Output the (X, Y) coordinate of the center of the cell containing the given text.  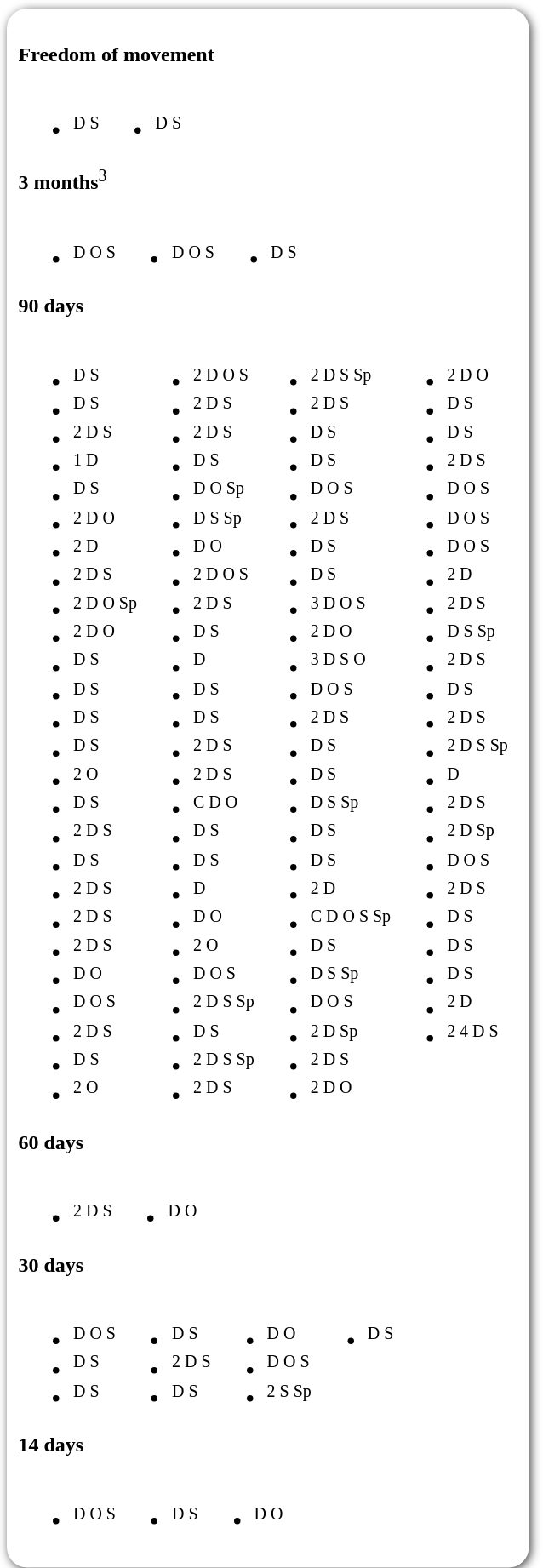
D SD S2 D S1 DD S2 D O2 D2 D S2 D O Sp2 D OD SD SD SD S2 OD S2 D SD S2 D S2 D S2 D SD OD O S2 D SD S2 O (79, 724)
D OD O S2 S Sp (264, 1354)
D O SD SD S (68, 1354)
2 D O S2 D S2 D SD SD O SpD S SpD O2 D O S2 D SD SDD SD S2 D S2 D SC D OD SD SDD O2 OD O S2 D S SpD S2 D S Sp2 D S (199, 724)
2 D S (66, 1204)
D S2 D SD S (165, 1354)
2 D S Sp2 D SD SD SD O S2 D SD SD S3 D O S2 D O3 D S OD O S2 D SD SD SD S SpD SD S2 DC D O S SpD SD S SpD O S2 D Sp2 D S2 D O (325, 724)
2 D OD SD S2 D SD O SD O SD O S2 D2 D SD S Sp2 D SD S2 D S2 D S SpD2 D S2 D SpD O S2 D SD SD SD S2 D2 4 D S (453, 724)
